Output the (x, y) coordinate of the center of the cell containing the given text.  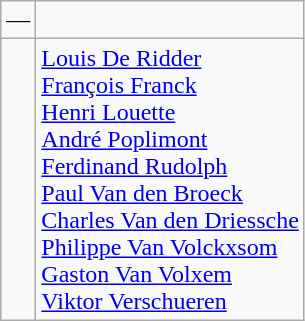
— (18, 20)
